Extract the (X, Y) coordinate from the center of the cell holding the provided text.  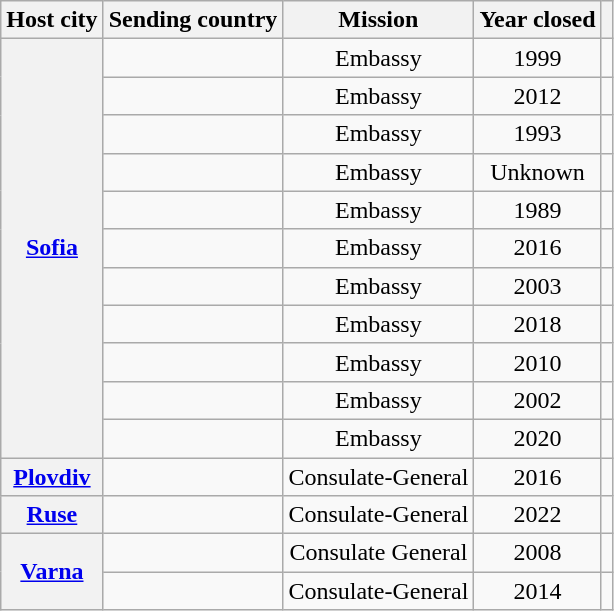
2012 (538, 96)
Plovdiv (52, 477)
2018 (538, 324)
Mission (378, 20)
Ruse (52, 515)
Sending country (193, 20)
2008 (538, 553)
2020 (538, 438)
2002 (538, 400)
Year closed (538, 20)
Sofia (52, 248)
1999 (538, 58)
2014 (538, 591)
Host city (52, 20)
1993 (538, 134)
2010 (538, 362)
Consulate General (378, 553)
1989 (538, 210)
Varna (52, 572)
2022 (538, 515)
2003 (538, 286)
Unknown (538, 172)
